Capture the cell that displays the provided text and extract its (X, Y) central coordinate. 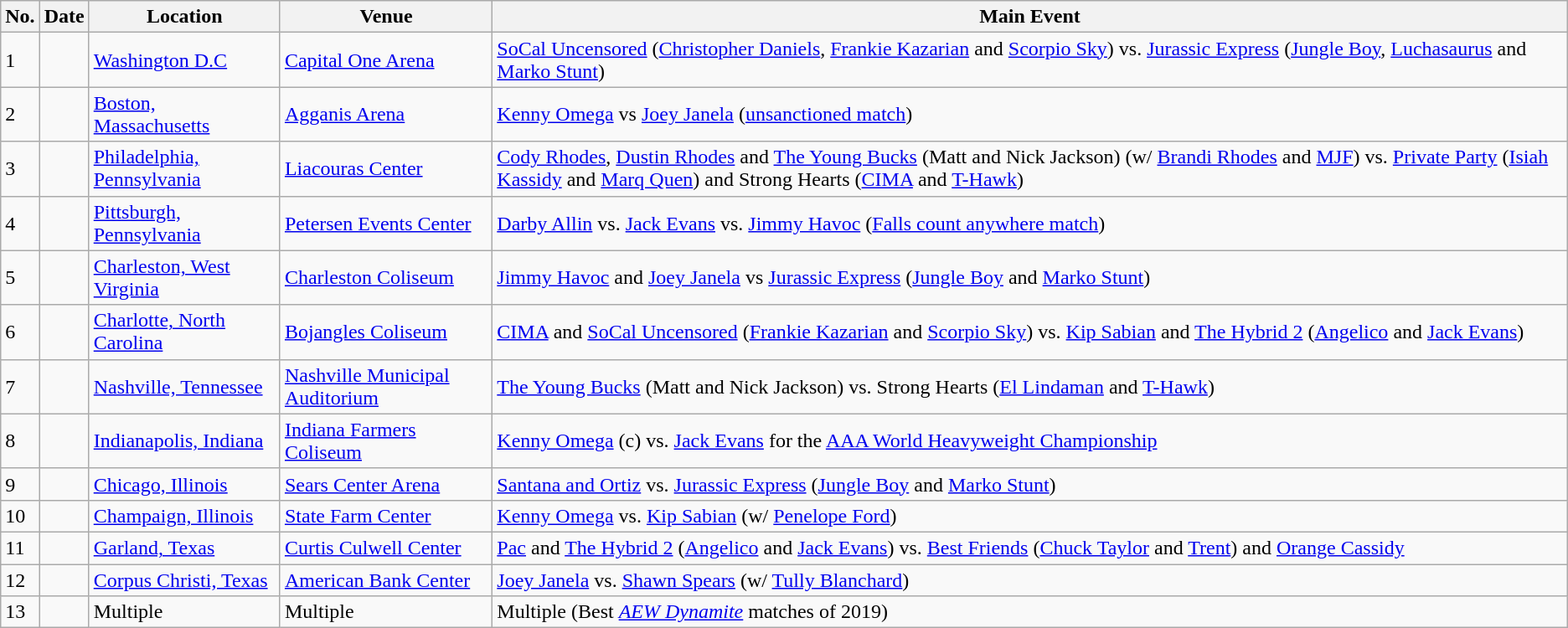
American Bank Center (385, 580)
6 (20, 332)
Kenny Omega vs Joey Janela (unsanctioned match) (1030, 114)
CIMA and SoCal Uncensored (Frankie Kazarian and Scorpio Sky) vs. Kip Sabian and The Hybrid 2 (Angelico and Jack Evans) (1030, 332)
Garland, Texas (184, 548)
Champaign, Illinois (184, 516)
Liacouras Center (385, 169)
Kenny Omega (c) vs. Jack Evans for the AAA World Heavyweight Championship (1030, 440)
Pittsburgh, Pennsylvania (184, 223)
1 (20, 60)
Petersen Events Center (385, 223)
State Farm Center (385, 516)
The Young Bucks (Matt and Nick Jackson) vs. Strong Hearts (El Lindaman and T-Hawk) (1030, 387)
3 (20, 169)
Charleston Coliseum (385, 278)
Corpus Christi, Texas (184, 580)
Darby Allin vs. Jack Evans vs. Jimmy Havoc (Falls count anywhere match) (1030, 223)
Jimmy Havoc and Joey Janela vs Jurassic Express (Jungle Boy and Marko Stunt) (1030, 278)
Agganis Arena (385, 114)
Pac and The Hybrid 2 (Angelico and Jack Evans) vs. Best Friends (Chuck Taylor and Trent) and Orange Cassidy (1030, 548)
Sears Center Arena (385, 484)
Kenny Omega vs. Kip Sabian (w/ Penelope Ford) (1030, 516)
5 (20, 278)
Chicago, Illinois (184, 484)
Curtis Culwell Center (385, 548)
Venue (385, 17)
Nashville, Tennessee (184, 387)
8 (20, 440)
Capital One Arena (385, 60)
2 (20, 114)
13 (20, 612)
Multiple (Best AEW Dynamite matches of 2019) (1030, 612)
Indianapolis, Indiana (184, 440)
SoCal Uncensored (Christopher Daniels, Frankie Kazarian and Scorpio Sky) vs. Jurassic Express (Jungle Boy, Luchasaurus and Marko Stunt) (1030, 60)
Joey Janela vs. Shawn Spears (w/ Tully Blanchard) (1030, 580)
Bojangles Coliseum (385, 332)
Location (184, 17)
Boston, Massachusetts (184, 114)
Indiana Farmers Coliseum (385, 440)
No. (20, 17)
7 (20, 387)
Washington D.C (184, 60)
Main Event (1030, 17)
4 (20, 223)
Charleston, West Virginia (184, 278)
Santana and Ortiz vs. Jurassic Express (Jungle Boy and Marko Stunt) (1030, 484)
12 (20, 580)
Philadelphia, Pennsylvania (184, 169)
Nashville Municipal Auditorium (385, 387)
9 (20, 484)
Charlotte, North Carolina (184, 332)
10 (20, 516)
11 (20, 548)
Date (64, 17)
